From the cell containing the given text, extract its center point as [x, y] coordinate. 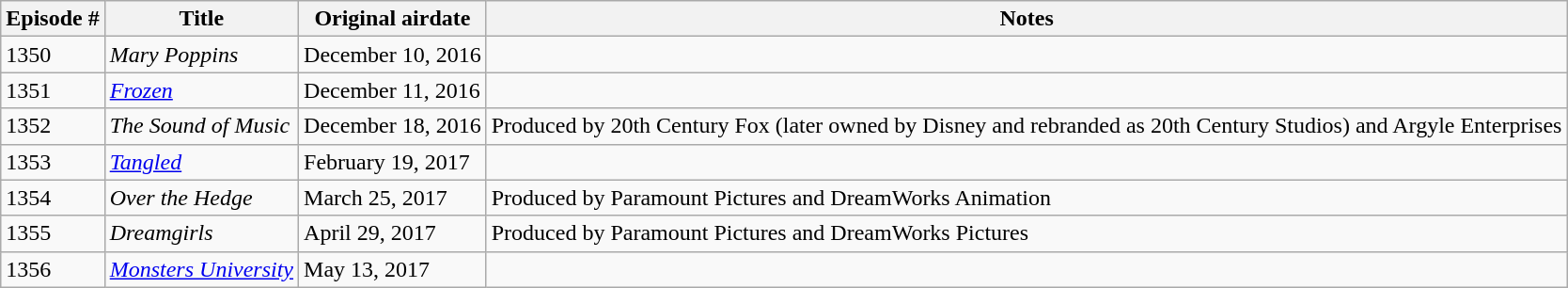
Mary Poppins [201, 55]
May 13, 2017 [393, 269]
March 25, 2017 [393, 198]
1350 [53, 55]
December 10, 2016 [393, 55]
Frozen [201, 90]
Title [201, 19]
Dreamgirls [201, 233]
Notes [1027, 19]
1356 [53, 269]
1351 [53, 90]
Over the Hedge [201, 198]
April 29, 2017 [393, 233]
1355 [53, 233]
Produced by Paramount Pictures and DreamWorks Animation [1027, 198]
December 11, 2016 [393, 90]
Monsters University [201, 269]
Produced by Paramount Pictures and DreamWorks Pictures [1027, 233]
1352 [53, 126]
1353 [53, 162]
Tangled [201, 162]
February 19, 2017 [393, 162]
Produced by 20th Century Fox (later owned by Disney and rebranded as 20th Century Studios) and Argyle Enterprises [1027, 126]
The Sound of Music [201, 126]
Original airdate [393, 19]
1354 [53, 198]
Episode # [53, 19]
December 18, 2016 [393, 126]
